Locate the cell with the specified text and output its [x, y] center coordinate. 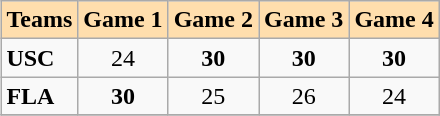
Game 2 [213, 20]
26 [303, 96]
25 [213, 96]
USC [40, 58]
Game 3 [303, 20]
Game 4 [394, 20]
FLA [40, 96]
Game 1 [123, 20]
Teams [40, 20]
